Detect which cell encompasses the target text, then output its [x, y] center coordinate. 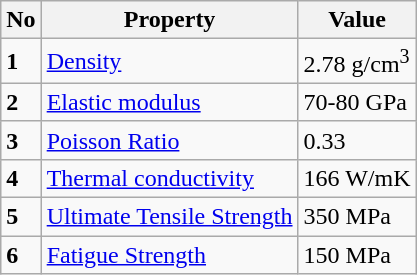
1 [21, 62]
Poisson Ratio [170, 140]
4 [21, 178]
2 [21, 102]
70-80 GPa [357, 102]
Property [170, 20]
Fatigue Strength [170, 255]
150 MPa [357, 255]
6 [21, 255]
2.78 g/cm3 [357, 62]
3 [21, 140]
Ultimate Tensile Strength [170, 217]
No [21, 20]
5 [21, 217]
Value [357, 20]
Thermal conductivity [170, 178]
350 MPa [357, 217]
166 W/mK [357, 178]
0.33 [357, 140]
Density [170, 62]
Elastic modulus [170, 102]
